Determine the (x, y) coordinate at the center of the cell enclosing the given text.  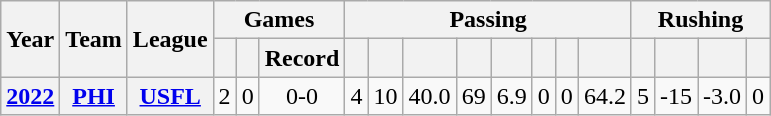
0-0 (302, 96)
-15 (676, 96)
6.9 (512, 96)
2 (224, 96)
69 (474, 96)
5 (642, 96)
10 (386, 96)
Year (30, 39)
Record (302, 58)
Team (94, 39)
64.2 (604, 96)
-3.0 (722, 96)
Games (279, 20)
40.0 (430, 96)
USFL (170, 96)
Rushing (700, 20)
2022 (30, 96)
PHI (94, 96)
Passing (488, 20)
4 (356, 96)
League (170, 39)
